From the cell containing the given text, extract its center point as [X, Y] coordinate. 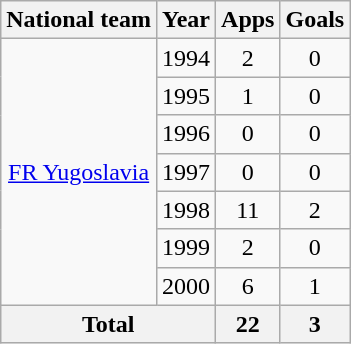
FR Yugoslavia [79, 172]
22 [248, 324]
National team [79, 20]
6 [248, 286]
1999 [186, 248]
1994 [186, 58]
1996 [186, 134]
3 [315, 324]
Year [186, 20]
2000 [186, 286]
Total [108, 324]
1998 [186, 210]
Apps [248, 20]
1995 [186, 96]
11 [248, 210]
Goals [315, 20]
1997 [186, 172]
